Find where the given text appears and provide that cell's center as [x, y] coordinate. 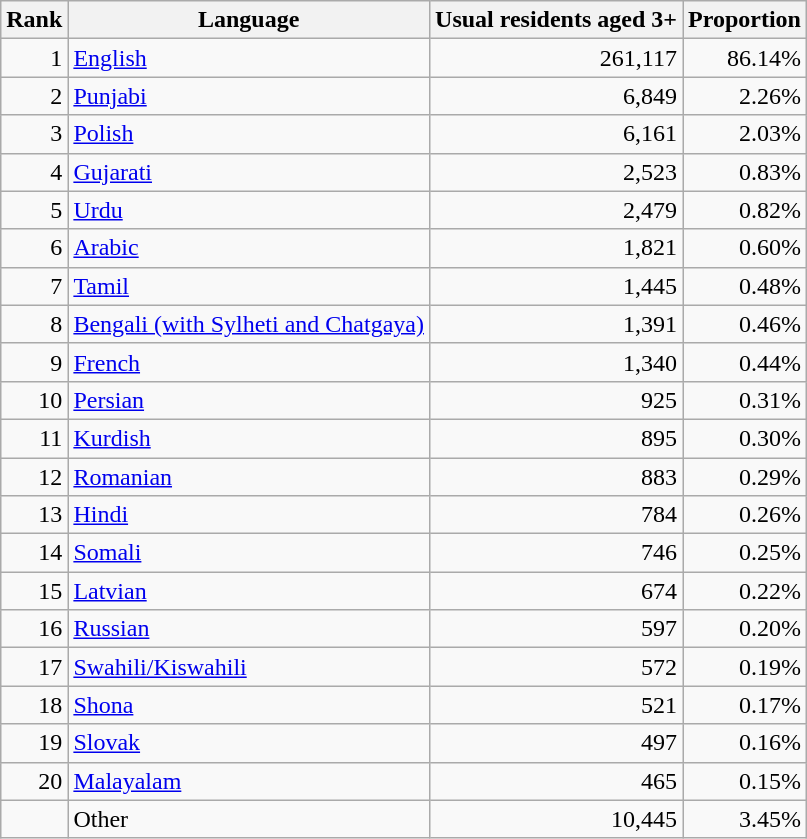
0.15% [744, 781]
2.03% [744, 134]
3 [34, 134]
0.30% [744, 438]
Tamil [249, 286]
2,479 [556, 210]
0.25% [744, 553]
Russian [249, 629]
465 [556, 781]
6 [34, 248]
Hindi [249, 515]
572 [556, 667]
French [249, 362]
10 [34, 400]
0.46% [744, 324]
1,445 [556, 286]
Latvian [249, 591]
925 [556, 400]
0.26% [744, 515]
9 [34, 362]
8 [34, 324]
Other [249, 819]
17 [34, 667]
10,445 [556, 819]
1,391 [556, 324]
Polish [249, 134]
0.22% [744, 591]
0.60% [744, 248]
5 [34, 210]
6,849 [556, 96]
Urdu [249, 210]
0.83% [744, 172]
0.29% [744, 477]
12 [34, 477]
English [249, 58]
20 [34, 781]
0.44% [744, 362]
Malayalam [249, 781]
497 [556, 743]
0.31% [744, 400]
0.82% [744, 210]
521 [556, 705]
784 [556, 515]
Slovak [249, 743]
Proportion [744, 20]
0.48% [744, 286]
18 [34, 705]
1 [34, 58]
Gujarati [249, 172]
13 [34, 515]
0.19% [744, 667]
2,523 [556, 172]
Usual residents aged 3+ [556, 20]
Bengali (with Sylheti and Chatgaya) [249, 324]
Kurdish [249, 438]
16 [34, 629]
3.45% [744, 819]
4 [34, 172]
15 [34, 591]
86.14% [744, 58]
1,340 [556, 362]
Somali [249, 553]
19 [34, 743]
Swahili/Kiswahili [249, 667]
Persian [249, 400]
Shona [249, 705]
674 [556, 591]
6,161 [556, 134]
2.26% [744, 96]
0.20% [744, 629]
Rank [34, 20]
1,821 [556, 248]
261,117 [556, 58]
746 [556, 553]
11 [34, 438]
Language [249, 20]
2 [34, 96]
14 [34, 553]
7 [34, 286]
Arabic [249, 248]
Punjabi [249, 96]
597 [556, 629]
0.16% [744, 743]
Romanian [249, 477]
895 [556, 438]
883 [556, 477]
0.17% [744, 705]
